Return (X, Y) of the center of cell containing provided text 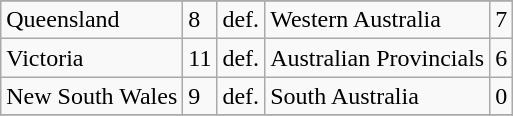
Queensland (92, 20)
9 (200, 96)
6 (502, 58)
7 (502, 20)
Australian Provincials (378, 58)
New South Wales (92, 96)
11 (200, 58)
Victoria (92, 58)
South Australia (378, 96)
Western Australia (378, 20)
8 (200, 20)
0 (502, 96)
